Pinpoint the cell where the given text exists, returning its [X, Y] midpoint coordinate. 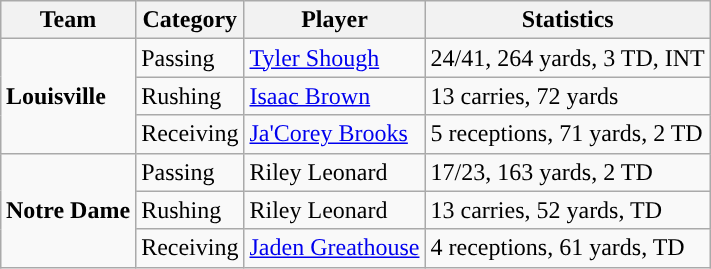
13 carries, 52 yards, TD [568, 210]
Louisville [68, 96]
Statistics [568, 20]
Player [334, 20]
Jaden Greathouse [334, 248]
Team [68, 20]
24/41, 264 yards, 3 TD, INT [568, 58]
Isaac Brown [334, 96]
4 receptions, 61 yards, TD [568, 248]
Notre Dame [68, 210]
Ja'Corey Brooks [334, 134]
5 receptions, 71 yards, 2 TD [568, 134]
13 carries, 72 yards [568, 96]
17/23, 163 yards, 2 TD [568, 172]
Tyler Shough [334, 58]
Category [190, 20]
